Capture the cell that displays the provided text and extract its [X, Y] central coordinate. 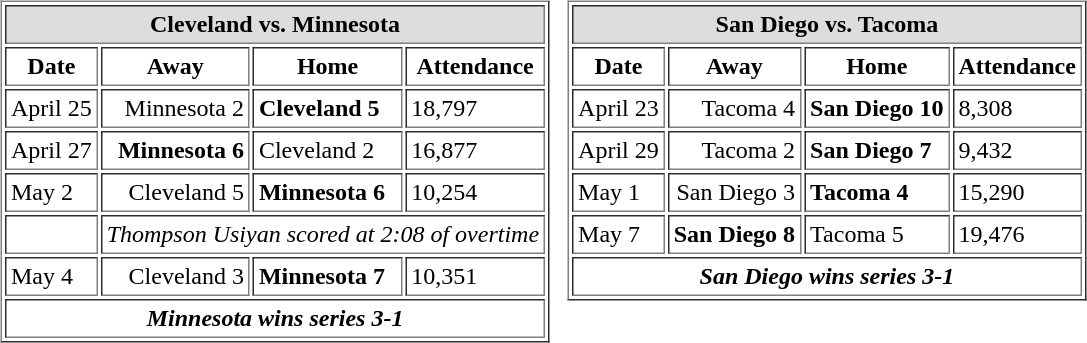
May 1 [618, 192]
15,290 [1016, 192]
9,432 [1016, 150]
16,877 [475, 150]
April 29 [618, 150]
April 25 [52, 108]
19,476 [1016, 234]
Tacoma 5 [876, 234]
Cleveland vs. Minnesota [275, 24]
May 4 [52, 276]
April 23 [618, 108]
Cleveland 3 [176, 276]
8,308 [1016, 108]
Minnesota 7 [328, 276]
San Diego vs. Tacoma [827, 24]
April 27 [52, 150]
Minnesota wins series 3-1 [275, 318]
Minnesota 2 [176, 108]
San Diego 8 [734, 234]
May 2 [52, 192]
San Diego 7 [876, 150]
Tacoma 2 [734, 150]
10,351 [475, 276]
San Diego 3 [734, 192]
10,254 [475, 192]
Cleveland 2 [328, 150]
Thompson Usiyan scored at 2:08 of overtime [323, 234]
San Diego wins series 3-1 [827, 276]
San Diego 10 [876, 108]
May 7 [618, 234]
18,797 [475, 108]
